Identify which cell holds the provided text, then report its (X, Y) central coordinate. 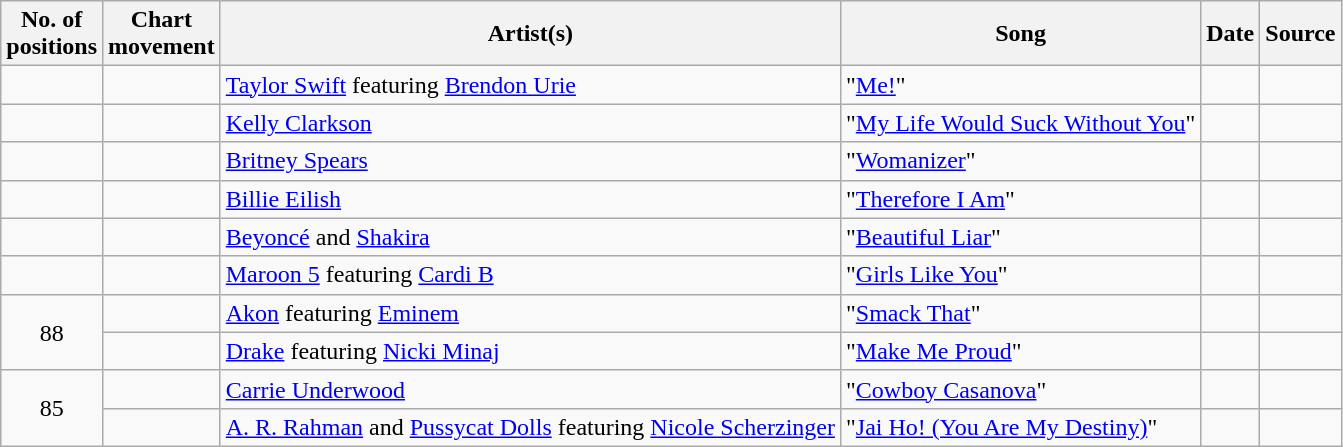
Billie Eilish (530, 199)
Beyoncé and Shakira (530, 237)
"Cowboy Casanova" (1020, 389)
85 (52, 408)
"Jai Ho! (You Are My Destiny)" (1020, 427)
"Make Me Proud" (1020, 351)
Maroon 5 featuring Cardi B (530, 275)
No. ofpositions (52, 34)
Britney Spears (530, 161)
"Smack That" (1020, 313)
Artist(s) (530, 34)
Carrie Underwood (530, 389)
Taylor Swift featuring Brendon Urie (530, 85)
"Me!" (1020, 85)
Chartmovement (162, 34)
Date (1230, 34)
Source (1300, 34)
A. R. Rahman and Pussycat Dolls featuring Nicole Scherzinger (530, 427)
Song (1020, 34)
Drake featuring Nicki Minaj (530, 351)
"Therefore I Am" (1020, 199)
Akon featuring Eminem (530, 313)
"Beautiful Liar" (1020, 237)
88 (52, 332)
Kelly Clarkson (530, 123)
"Womanizer" (1020, 161)
"Girls Like You" (1020, 275)
"My Life Would Suck Without You" (1020, 123)
